Pinpoint the cell where the given text exists, returning its (X, Y) midpoint coordinate. 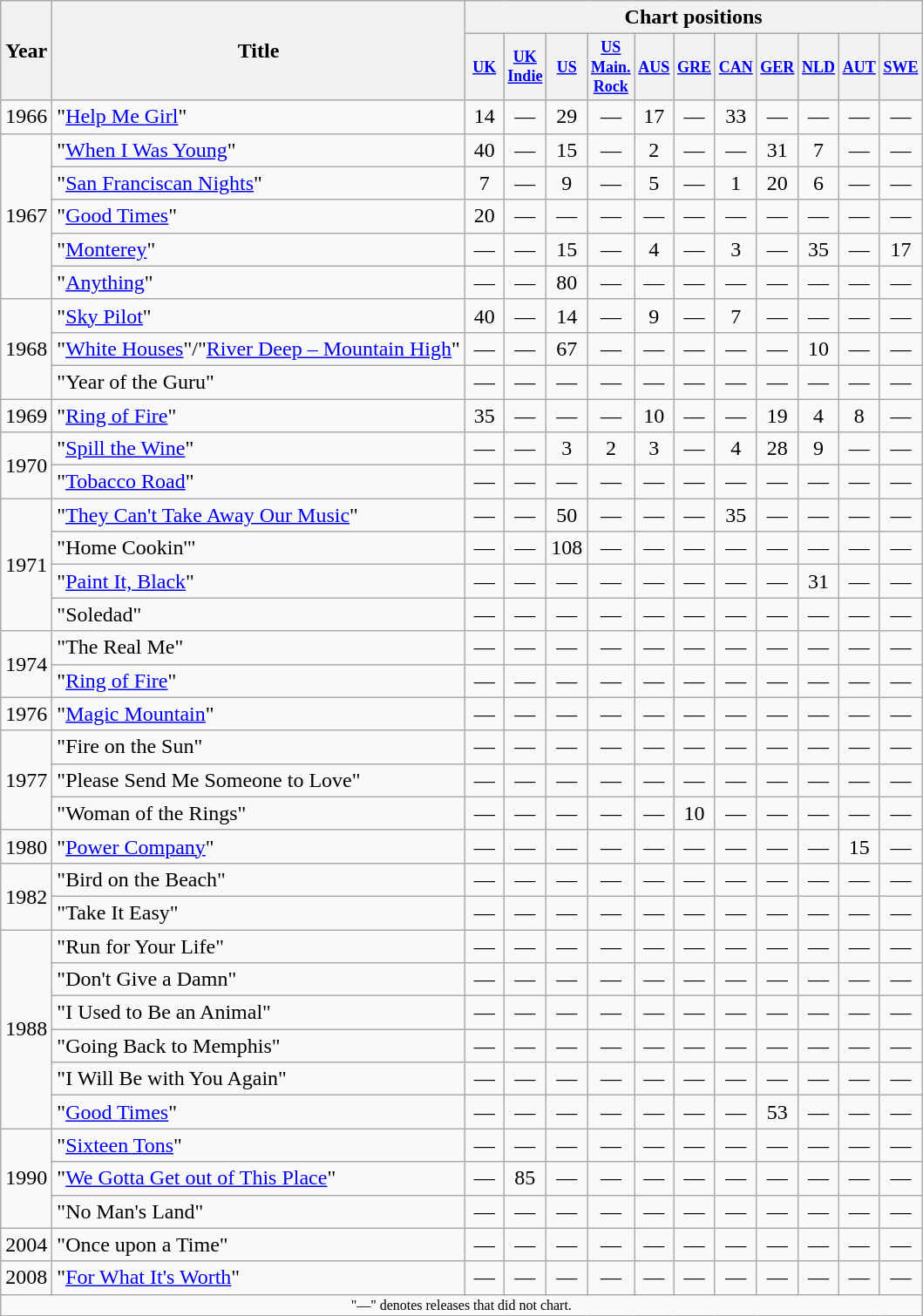
"—" denotes releases that did not chart. (462, 1305)
8 (859, 416)
"Spill the Wine" (259, 449)
"For What It's Worth" (259, 1278)
19 (777, 416)
1976 (26, 714)
6 (819, 183)
GER (777, 67)
"No Man's Land" (259, 1211)
"Going Back to Memphis" (259, 1046)
1988 (26, 1029)
CAN (736, 67)
"Power Company" (259, 846)
"Woman of the Rings" (259, 813)
80 (567, 282)
AUS (654, 67)
"Year of the Guru" (259, 382)
"White Houses"/"River Deep – Mountain High" (259, 349)
"I Will Be with You Again" (259, 1079)
UK Indie (525, 67)
"Sky Pilot" (259, 315)
"Paint It, Black" (259, 581)
"San Franciscan Nights" (259, 183)
1982 (26, 896)
"Fire on the Sun" (259, 747)
1990 (26, 1178)
"Don't Give a Damn" (259, 980)
"Once upon a Time" (259, 1245)
"Take It Easy" (259, 912)
33 (736, 117)
53 (777, 1112)
1968 (26, 349)
29 (567, 117)
US Main. Rock (611, 67)
50 (567, 515)
"They Can't Take Away Our Music" (259, 515)
1970 (26, 465)
1966 (26, 117)
1 (736, 183)
"Run for Your Life" (259, 946)
1977 (26, 780)
Title (259, 51)
1967 (26, 216)
"Soledad" (259, 614)
"Sixteen Tons" (259, 1145)
GRE (695, 67)
1980 (26, 846)
"Help Me Girl" (259, 117)
1971 (26, 565)
108 (567, 548)
1969 (26, 416)
UK (485, 67)
"I Used to Be an Animal" (259, 1013)
1974 (26, 664)
67 (567, 349)
Year (26, 51)
"Home Cookin'" (259, 548)
85 (525, 1178)
Chart positions (693, 17)
"Magic Mountain" (259, 714)
2008 (26, 1278)
NLD (819, 67)
"We Gotta Get out of This Place" (259, 1178)
"When I Was Young" (259, 150)
SWE (901, 67)
"Tobacco Road" (259, 482)
"Bird on the Beach" (259, 879)
"Anything" (259, 282)
"Monterey" (259, 249)
2004 (26, 1245)
"Please Send Me Someone to Love" (259, 780)
US (567, 67)
AUT (859, 67)
28 (777, 449)
5 (654, 183)
"The Real Me" (259, 648)
